Determine the [X, Y] coordinate at the center of the cell enclosing the given text.  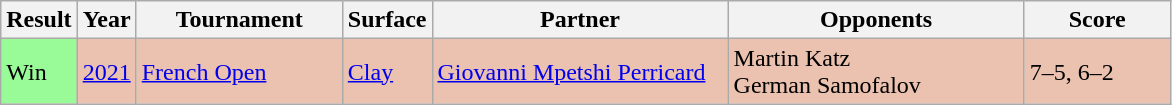
Clay [387, 72]
Year [106, 20]
2021 [106, 72]
7–5, 6–2 [1097, 72]
Opponents [876, 20]
Score [1097, 20]
Giovanni Mpetshi Perricard [580, 72]
Partner [580, 20]
French Open [239, 72]
Tournament [239, 20]
Surface [387, 20]
Win [39, 72]
Martin Katz German Samofalov [876, 72]
Result [39, 20]
